Detect which cell encompasses the target text, then output its (x, y) center coordinate. 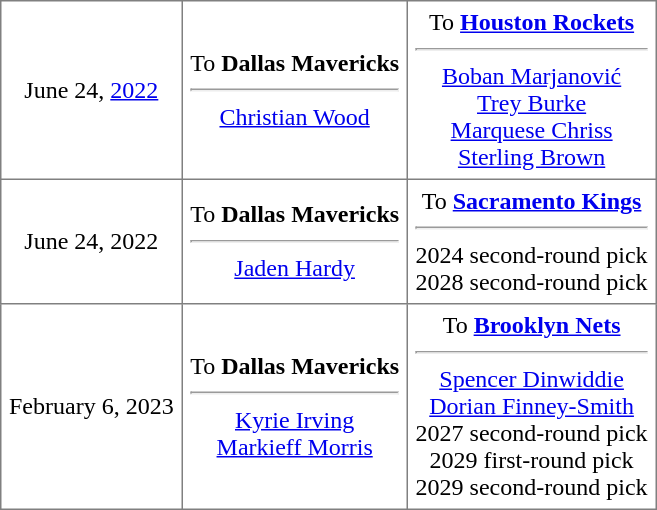
February 6, 2023 (92, 407)
To Brooklyn NetsSpencer DinwiddieDorian Finney-Smith2027 second-round pick2029 first-round pick2029 second-round pick (531, 407)
To Houston RocketsBoban MarjanovićTrey BurkeMarquese ChrissSterling Brown (531, 90)
To Dallas MavericksJaden Hardy (294, 241)
To Dallas MavericksKyrie IrvingMarkieff Morris (294, 407)
To Sacramento Kings2024 second-round pick2028 second-round pick (531, 241)
To Dallas MavericksChristian Wood (294, 90)
